Pinpoint the cell where the given text exists, returning its (X, Y) midpoint coordinate. 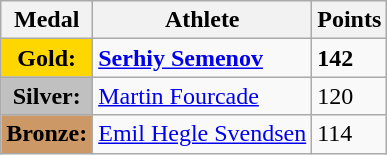
114 (350, 134)
Gold: (47, 58)
120 (350, 96)
Emil Hegle Svendsen (202, 134)
Serhiy Semenov (202, 58)
Points (350, 20)
142 (350, 58)
Bronze: (47, 134)
Martin Fourcade (202, 96)
Athlete (202, 20)
Medal (47, 20)
Silver: (47, 96)
